For the text-containing cell, return its midpoint in [X, Y] coordinate format. 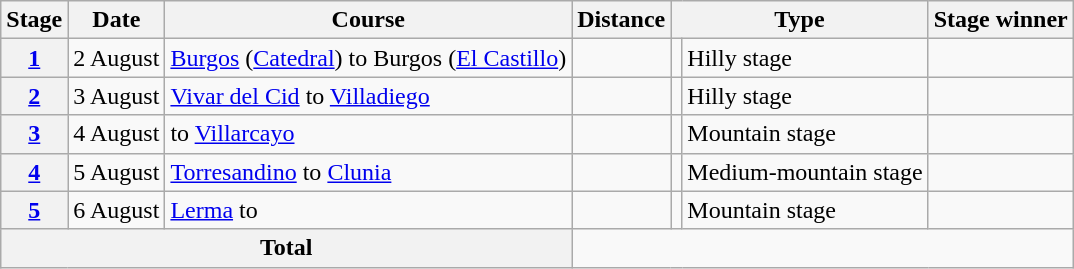
1 [34, 58]
Total [286, 248]
Course [368, 20]
2 [34, 96]
Stage winner [1000, 20]
5 [34, 210]
Distance [622, 20]
4 August [116, 134]
Type [800, 20]
to Villarcayo [368, 134]
Vivar del Cid to Villadiego [368, 96]
Medium-mountain stage [805, 172]
Stage [34, 20]
6 August [116, 210]
Torresandino to Clunia [368, 172]
Lerma to [368, 210]
3 August [116, 96]
4 [34, 172]
Date [116, 20]
Burgos (Catedral) to Burgos (El Castillo) [368, 58]
5 August [116, 172]
3 [34, 134]
2 August [116, 58]
